Scan for the cell matching the given text and deliver its [X, Y] coordinate at center. 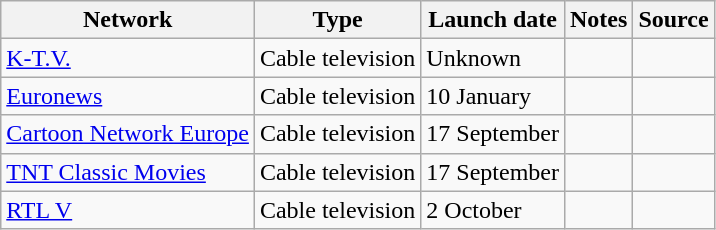
10 January [493, 96]
Notes [598, 20]
Network [128, 20]
Launch date [493, 20]
TNT Classic Movies [128, 172]
2 October [493, 210]
Type [337, 20]
K-T.V. [128, 58]
Unknown [493, 58]
Cartoon Network Europe [128, 134]
Euronews [128, 96]
Source [674, 20]
RTL V [128, 210]
